Return the (x, y) coordinate for the center point of the cell that contains the specified text.  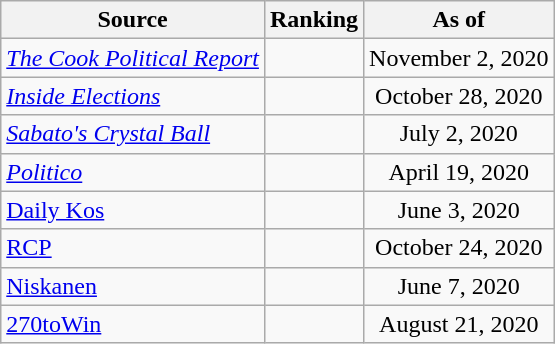
Niskanen (133, 286)
October 24, 2020 (459, 248)
July 2, 2020 (459, 134)
April 19, 2020 (459, 172)
October 28, 2020 (459, 96)
As of (459, 20)
RCP (133, 248)
The Cook Political Report (133, 58)
June 3, 2020 (459, 210)
June 7, 2020 (459, 286)
August 21, 2020 (459, 324)
Politico (133, 172)
Source (133, 20)
270toWin (133, 324)
November 2, 2020 (459, 58)
Ranking (314, 20)
Sabato's Crystal Ball (133, 134)
Daily Kos (133, 210)
Inside Elections (133, 96)
